Identify which cell holds the provided text, then report its [X, Y] central coordinate. 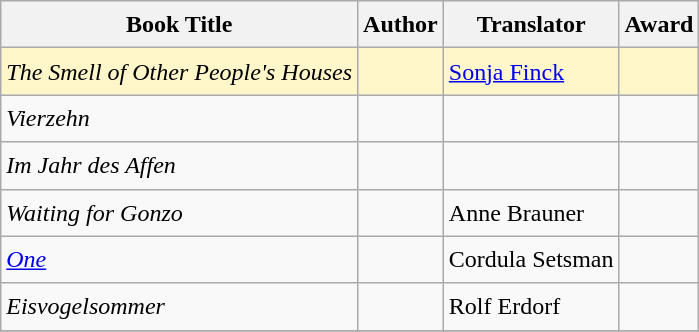
Eisvogelsommer [180, 306]
Book Title [180, 24]
The Smell of Other People's Houses [180, 72]
One [180, 260]
Anne Brauner [531, 212]
Vierzehn [180, 118]
Author [401, 24]
Rolf Erdorf [531, 306]
Cordula Setsman [531, 260]
Award [659, 24]
Waiting for Gonzo [180, 212]
Translator [531, 24]
Sonja Finck [531, 72]
Im Jahr des Affen [180, 166]
